Find where the given text appears and provide that cell's center as (x, y) coordinate. 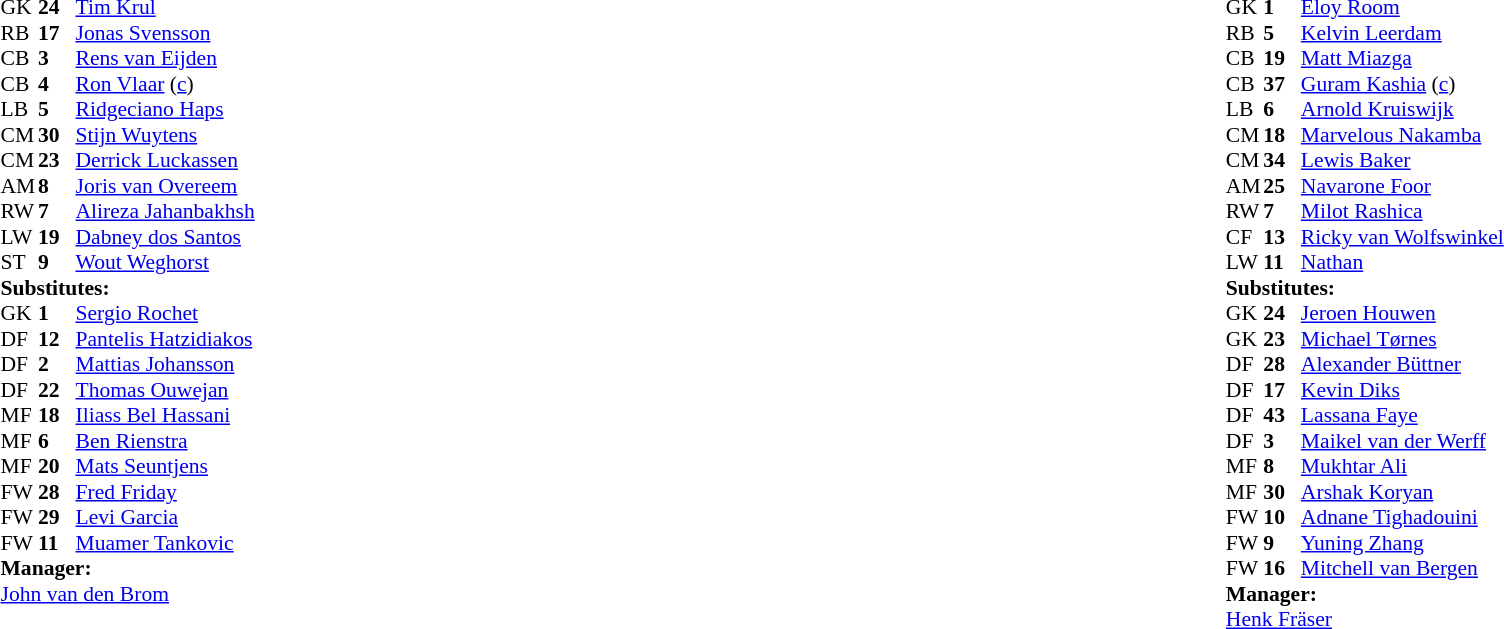
37 (1282, 84)
25 (1282, 186)
Iliass Bel Hassani (166, 415)
Levi Garcia (166, 517)
Muamer Tankovic (166, 543)
Ben Rienstra (166, 441)
Mattias Johansson (166, 365)
Arnold Kruiswijk (1402, 109)
Derrick Luckassen (166, 161)
Alexander Büttner (1402, 365)
Stijn Wuytens (166, 135)
John van den Brom (127, 594)
Kelvin Leerdam (1402, 33)
ST (19, 263)
Dabney dos Santos (166, 237)
43 (1282, 415)
Rens van Eijden (166, 59)
Kevin Diks (1402, 390)
Milot Rashica (1402, 211)
Yuning Zhang (1402, 543)
Guram Kashia (c) (1402, 84)
Maikel van der Werff (1402, 441)
Mats Seuntjens (166, 467)
CF (1245, 237)
Arshak Koryan (1402, 492)
Lassana Faye (1402, 415)
Michael Tørnes (1402, 339)
Alireza Jahanbakhsh (166, 211)
Mitchell van Bergen (1402, 569)
24 (1282, 313)
Matt Miazga (1402, 59)
10 (1282, 517)
22 (57, 390)
Jonas Svensson (166, 33)
16 (1282, 569)
Joris van Overeem (166, 186)
Ricky van Wolfswinkel (1402, 237)
Pantelis Hatzidiakos (166, 339)
Mukhtar Ali (1402, 467)
29 (57, 517)
Fred Friday (166, 492)
Sergio Rochet (166, 313)
12 (57, 339)
Ridgeciano Haps (166, 109)
4 (57, 84)
Thomas Ouwejan (166, 390)
Adnane Tighadouini (1402, 517)
2 (57, 365)
Jeroen Houwen (1402, 313)
Ron Vlaar (c) (166, 84)
13 (1282, 237)
Navarone Foor (1402, 186)
Nathan (1402, 263)
34 (1282, 161)
20 (57, 467)
Lewis Baker (1402, 161)
1 (57, 313)
Marvelous Nakamba (1402, 135)
Wout Weghorst (166, 263)
